Output the (X, Y) coordinate of the center of the cell containing the given text.  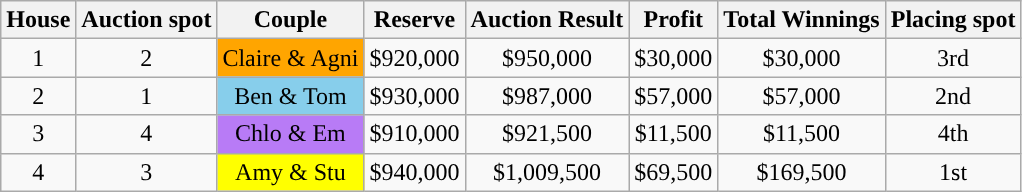
$940,000 (414, 172)
Auction Result (547, 20)
House (38, 20)
$950,000 (547, 58)
$69,500 (674, 172)
$930,000 (414, 96)
Total Winnings (802, 20)
Ben & Tom (290, 96)
1st (953, 172)
$910,000 (414, 134)
2nd (953, 96)
Amy & Stu (290, 172)
Claire & Agni (290, 58)
Placing spot (953, 20)
Couple (290, 20)
$921,500 (547, 134)
$169,500 (802, 172)
3rd (953, 58)
$1,009,500 (547, 172)
Auction spot (146, 20)
$920,000 (414, 58)
Reserve (414, 20)
4th (953, 134)
Profit (674, 20)
Chlo & Em (290, 134)
$987,000 (547, 96)
